Provide the (x, y) coordinate of the cell's center where the given text is located.  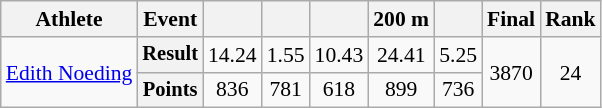
24.41 (401, 55)
781 (286, 90)
Result (170, 55)
618 (340, 90)
836 (232, 90)
3870 (511, 72)
Edith Noeding (70, 72)
10.43 (340, 55)
Athlete (70, 19)
Points (170, 90)
736 (458, 90)
24 (570, 72)
Rank (570, 19)
1.55 (286, 55)
899 (401, 90)
14.24 (232, 55)
Event (170, 19)
5.25 (458, 55)
Final (511, 19)
200 m (401, 19)
